Provide the (x, y) coordinate of the cell's center where the given text is located.  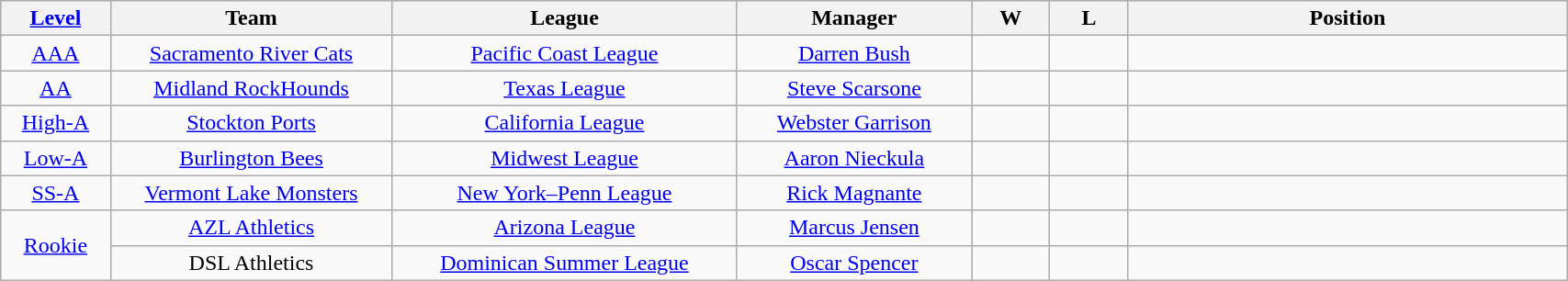
League (564, 18)
Midland RockHounds (252, 88)
AZL Athletics (252, 228)
Texas League (564, 88)
High-A (55, 123)
California League (564, 123)
Position (1347, 18)
Vermont Lake Monsters (252, 193)
Oscar Spencer (854, 263)
Pacific Coast League (564, 53)
Steve Scarsone (854, 88)
DSL Athletics (252, 263)
Level (55, 18)
Darren Bush (854, 53)
Marcus Jensen (854, 228)
Arizona League (564, 228)
Stockton Ports (252, 123)
Rookie (55, 245)
Aaron Nieckula (854, 158)
L (1089, 18)
Midwest League (564, 158)
Sacramento River Cats (252, 53)
Rick Magnante (854, 193)
AAA (55, 53)
Manager (854, 18)
AA (55, 88)
New York–Penn League (564, 193)
Low-A (55, 158)
Team (252, 18)
SS-A (55, 193)
Burlington Bees (252, 158)
Webster Garrison (854, 123)
W (1010, 18)
Dominican Summer League (564, 263)
